Scan for the cell matching the given text and deliver its (X, Y) coordinate at center. 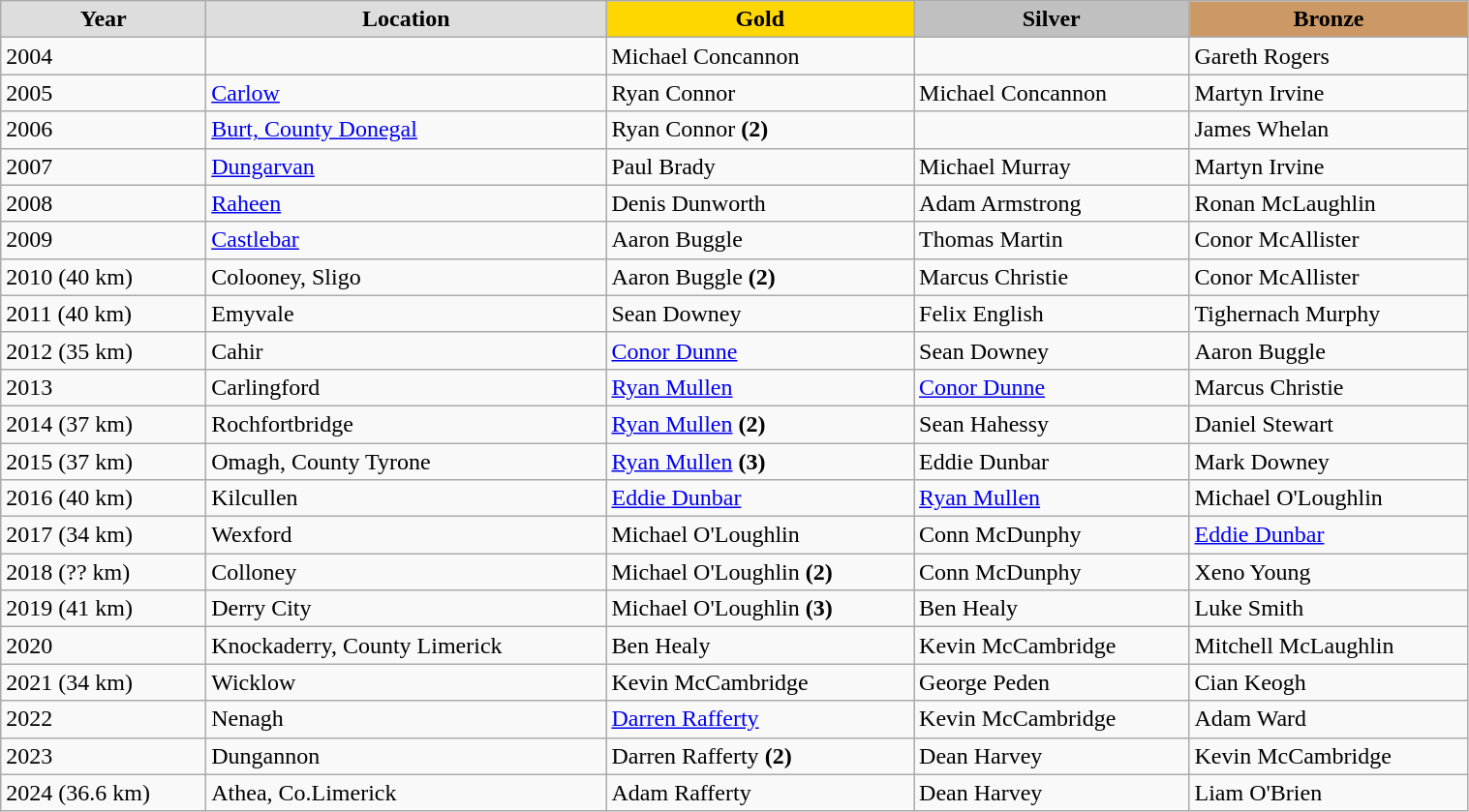
Gareth Rogers (1329, 56)
2015 (37 km) (104, 462)
Cian Keogh (1329, 682)
Bronze (1329, 19)
2014 (37 km) (104, 424)
Rochfortbridge (407, 424)
2012 (35 km) (104, 350)
2008 (104, 203)
Michael Murray (1052, 166)
2016 (40 km) (104, 498)
Adam Ward (1329, 719)
Dungarvan (407, 166)
Daniel Stewart (1329, 424)
Darren Rafferty (760, 719)
Emyvale (407, 314)
Gold (760, 19)
Kilcullen (407, 498)
George Peden (1052, 682)
Colooney, Sligo (407, 277)
Wicklow (407, 682)
2011 (40 km) (104, 314)
Sean Hahessy (1052, 424)
Ryan Mullen (2) (760, 424)
Nenagh (407, 719)
2007 (104, 166)
Denis Dunworth (760, 203)
Mark Downey (1329, 462)
Derry City (407, 609)
2004 (104, 56)
Knockaderry, County Limerick (407, 646)
James Whelan (1329, 130)
Darren Rafferty (2) (760, 756)
Aaron Buggle (2) (760, 277)
Thomas Martin (1052, 240)
2018 (?? km) (104, 572)
Year (104, 19)
2006 (104, 130)
Tighernach Murphy (1329, 314)
2010 (40 km) (104, 277)
2009 (104, 240)
Paul Brady (760, 166)
Michael O'Loughlin (2) (760, 572)
Ryan Mullen (3) (760, 462)
2013 (104, 387)
2019 (41 km) (104, 609)
Castlebar (407, 240)
Athea, Co.Limerick (407, 793)
Adam Rafferty (760, 793)
Cahir (407, 350)
Wexford (407, 535)
2021 (34 km) (104, 682)
2024 (36.6 km) (104, 793)
Felix English (1052, 314)
Mitchell McLaughlin (1329, 646)
Luke Smith (1329, 609)
Silver (1052, 19)
Burt, County Donegal (407, 130)
2023 (104, 756)
Omagh, County Tyrone (407, 462)
2005 (104, 93)
Raheen (407, 203)
Adam Armstrong (1052, 203)
Colloney (407, 572)
Location (407, 19)
Liam O'Brien (1329, 793)
2022 (104, 719)
Xeno Young (1329, 572)
Dungannon (407, 756)
Carlow (407, 93)
Carlingford (407, 387)
Ronan McLaughlin (1329, 203)
Ryan Connor (2) (760, 130)
Michael O'Loughlin (3) (760, 609)
2020 (104, 646)
Ryan Connor (760, 93)
2017 (34 km) (104, 535)
